Locate the cell with the specified text and output its [x, y] center coordinate. 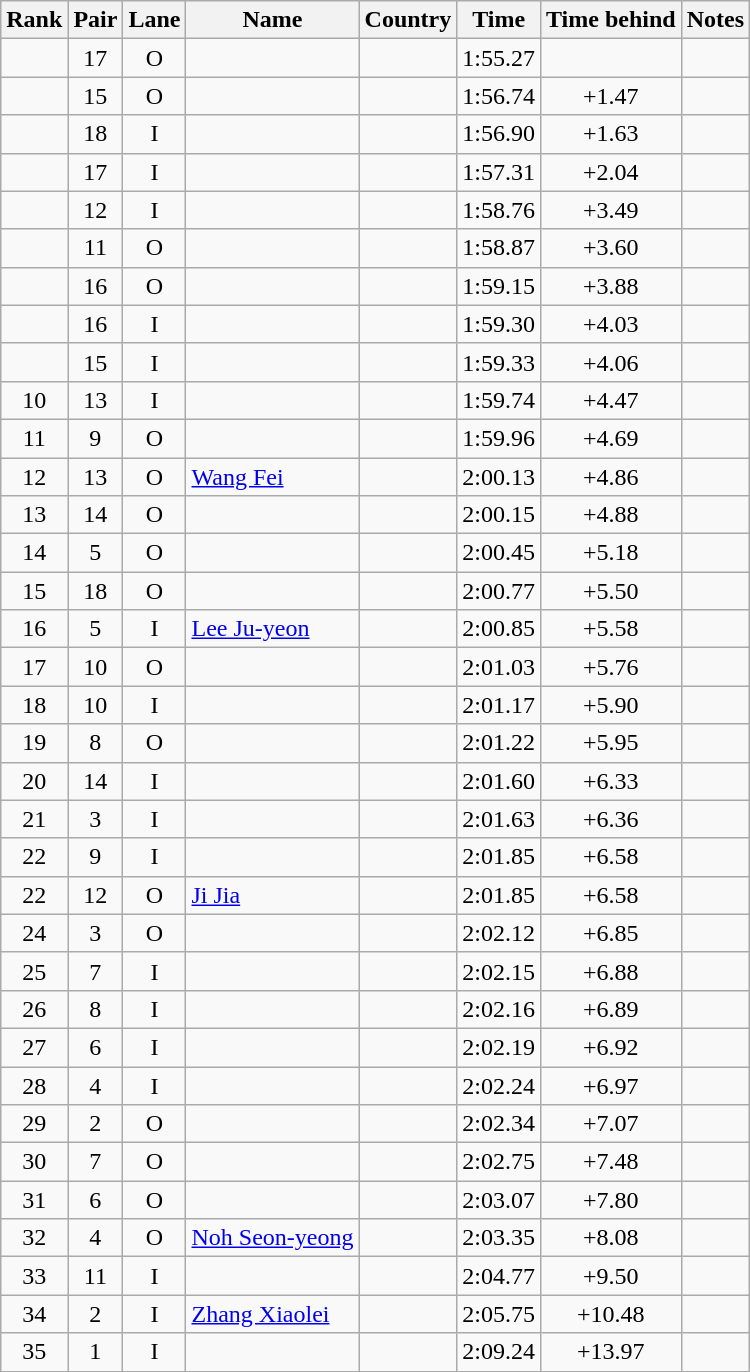
+6.92 [610, 1047]
1:56.90 [499, 134]
2:00.13 [499, 477]
2:00.15 [499, 515]
1:58.87 [499, 248]
30 [34, 1162]
1:58.76 [499, 210]
2:03.35 [499, 1238]
+3.49 [610, 210]
24 [34, 933]
+5.90 [610, 705]
2:01.60 [499, 781]
+5.58 [610, 629]
+4.47 [610, 400]
35 [34, 1352]
+9.50 [610, 1276]
2:01.17 [499, 705]
+4.06 [610, 362]
2:03.07 [499, 1200]
2:02.34 [499, 1124]
Country [408, 20]
1 [96, 1352]
Time behind [610, 20]
2:05.75 [499, 1314]
Wang Fei [272, 477]
2:02.12 [499, 933]
Ji Jia [272, 895]
27 [34, 1047]
26 [34, 1009]
Lee Ju-yeon [272, 629]
2:02.24 [499, 1085]
2:04.77 [499, 1276]
+4.69 [610, 438]
+6.33 [610, 781]
2:01.03 [499, 667]
2:09.24 [499, 1352]
2:00.85 [499, 629]
Notes [715, 20]
2:00.77 [499, 591]
1:59.74 [499, 400]
21 [34, 819]
+4.88 [610, 515]
+5.18 [610, 553]
+2.04 [610, 172]
1:57.31 [499, 172]
+6.36 [610, 819]
25 [34, 971]
+13.97 [610, 1352]
+7.80 [610, 1200]
19 [34, 743]
33 [34, 1276]
2:02.75 [499, 1162]
Name [272, 20]
2:01.63 [499, 819]
34 [34, 1314]
+5.76 [610, 667]
+7.48 [610, 1162]
1:55.27 [499, 58]
+4.86 [610, 477]
+4.03 [610, 324]
1:56.74 [499, 96]
+3.88 [610, 286]
2:01.22 [499, 743]
20 [34, 781]
+5.50 [610, 591]
2:02.16 [499, 1009]
+3.60 [610, 248]
Pair [96, 20]
Lane [154, 20]
1:59.30 [499, 324]
+10.48 [610, 1314]
+8.08 [610, 1238]
2:00.45 [499, 553]
31 [34, 1200]
+7.07 [610, 1124]
Noh Seon-yeong [272, 1238]
+6.88 [610, 971]
2:02.15 [499, 971]
Rank [34, 20]
+5.95 [610, 743]
+6.97 [610, 1085]
+1.47 [610, 96]
+6.85 [610, 933]
1:59.15 [499, 286]
Time [499, 20]
28 [34, 1085]
Zhang Xiaolei [272, 1314]
+1.63 [610, 134]
32 [34, 1238]
1:59.33 [499, 362]
29 [34, 1124]
+6.89 [610, 1009]
2:02.19 [499, 1047]
1:59.96 [499, 438]
